Provide the [x, y] coordinate of the cell's center where the given text is located.  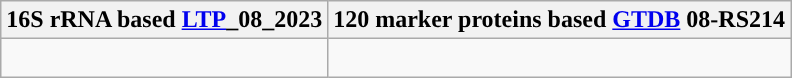
120 marker proteins based GTDB 08-RS214 [560, 20]
16S rRNA based LTP_08_2023 [164, 20]
